Identify which cell holds the provided text, then report its (x, y) central coordinate. 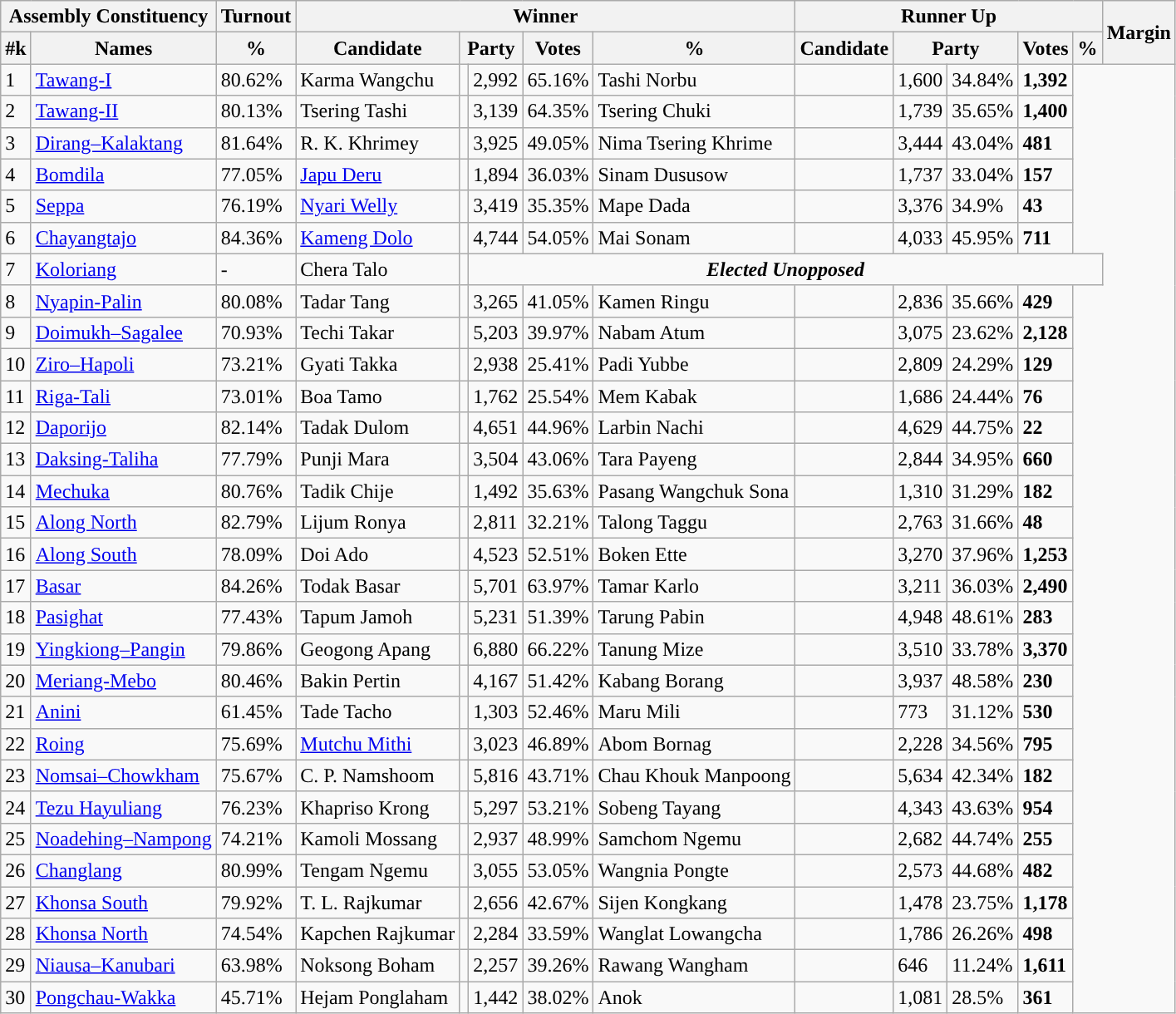
32.21% (558, 523)
4,167 (495, 681)
Kameng Dolo (377, 238)
45.95% (982, 238)
80.62% (256, 80)
44.75% (982, 428)
80.99% (256, 870)
Sobeng Tayang (695, 807)
75.67% (256, 775)
3,419 (495, 206)
43.04% (982, 143)
43 (1046, 206)
3,023 (495, 744)
2,284 (495, 934)
20 (16, 681)
35.66% (982, 301)
4,651 (495, 428)
Winner (545, 17)
1,894 (495, 175)
157 (1046, 175)
2,937 (495, 839)
35.63% (558, 491)
61.45% (256, 712)
3 (16, 143)
T. L. Rajkumar (377, 902)
Along North (123, 523)
530 (1046, 712)
Tanung Mize (695, 649)
53.05% (558, 870)
54.05% (558, 238)
3,075 (921, 332)
Tamar Karlo (695, 586)
481 (1046, 143)
2,811 (495, 523)
4,629 (921, 428)
4,744 (495, 238)
Tade Tacho (377, 712)
Basar (123, 586)
361 (1046, 997)
4,523 (495, 554)
2,992 (495, 80)
38.02% (558, 997)
Anok (695, 997)
49.05% (558, 143)
Doi Ado (377, 554)
80.13% (256, 111)
80.46% (256, 681)
Mape Dada (695, 206)
Along South (123, 554)
46.89% (558, 744)
64.35% (558, 111)
74.21% (256, 839)
34.56% (982, 744)
Tawang-I (123, 80)
2,844 (921, 460)
23.62% (982, 332)
63.98% (256, 966)
16 (16, 554)
3,925 (495, 143)
Japu Deru (377, 175)
3,265 (495, 301)
45.71% (256, 997)
Ziro–Hapoli (123, 364)
52.51% (558, 554)
51.42% (558, 681)
4,948 (921, 618)
2,682 (921, 839)
Wanglat Lowangcha (695, 934)
82.14% (256, 428)
1,492 (495, 491)
#k (16, 48)
2,257 (495, 966)
3,937 (921, 681)
26.26% (982, 934)
Mem Kabak (695, 396)
Todak Basar (377, 586)
33.04% (982, 175)
44.96% (558, 428)
28 (16, 934)
Doimukh–Sagalee (123, 332)
31.66% (982, 523)
3,444 (921, 143)
19 (16, 649)
Mutchu Mithi (377, 744)
9 (16, 332)
255 (1046, 839)
76 (1046, 396)
Koloriang (123, 269)
27 (16, 902)
Khonsa North (123, 934)
Tadar Tang (377, 301)
Mechuka (123, 491)
23 (16, 775)
1,600 (921, 80)
5,203 (495, 332)
82.79% (256, 523)
10 (16, 364)
Changlang (123, 870)
3,211 (921, 586)
63.97% (558, 586)
954 (1046, 807)
1,737 (921, 175)
5,634 (921, 775)
Tadak Dulom (377, 428)
51.39% (558, 618)
Karma Wangchu (377, 80)
25.54% (558, 396)
8 (16, 301)
1,400 (1046, 111)
3,510 (921, 649)
Anini (123, 712)
39.26% (558, 966)
Techi Takar (377, 332)
79.86% (256, 649)
2,490 (1046, 586)
6,880 (495, 649)
2,656 (495, 902)
Kamoli Mossang (377, 839)
48.99% (558, 839)
Sinam Dususow (695, 175)
80.76% (256, 491)
Daksing-Taliha (123, 460)
Tadik Chije (377, 491)
42.34% (982, 775)
48.61% (982, 618)
2,836 (921, 301)
53.21% (558, 807)
84.36% (256, 238)
Bomdila (123, 175)
Roing (123, 744)
482 (1046, 870)
2 (16, 111)
Elected Unopposed (785, 269)
5,297 (495, 807)
37.96% (982, 554)
1,611 (1046, 966)
Tezu Hayuliang (123, 807)
5,816 (495, 775)
3,139 (495, 111)
31.29% (982, 491)
Tashi Norbu (695, 80)
Pasang Wangchuk Sona (695, 491)
3,504 (495, 460)
2,763 (921, 523)
- (256, 269)
6 (16, 238)
Padi Yubbe (695, 364)
Assembly Constituency (108, 17)
84.26% (256, 586)
4,033 (921, 238)
25 (16, 839)
Daporijo (123, 428)
498 (1046, 934)
Yingkiong–Pangin (123, 649)
24.29% (982, 364)
Rawang Wangham (695, 966)
35.65% (982, 111)
C. P. Namshoom (377, 775)
15 (16, 523)
Tapum Jamoh (377, 618)
Noadehing–Nampong (123, 839)
Kapchen Rajkumar (377, 934)
81.64% (256, 143)
1,739 (921, 111)
74.54% (256, 934)
26 (16, 870)
Riga-Tali (123, 396)
Runner Up (949, 17)
Samchom Ngemu (695, 839)
Larbin Nachi (695, 428)
42.67% (558, 902)
Tsering Tashi (377, 111)
795 (1046, 744)
4,343 (921, 807)
4 (16, 175)
Tengam Ngemu (377, 870)
77.05% (256, 175)
3,370 (1046, 649)
17 (16, 586)
Nyapin-Palin (123, 301)
Margin (1139, 32)
70.93% (256, 332)
23.75% (982, 902)
2,228 (921, 744)
Tarung Pabin (695, 618)
3,055 (495, 870)
65.16% (558, 80)
80.08% (256, 301)
773 (921, 712)
52.46% (558, 712)
5,231 (495, 618)
48.58% (982, 681)
73.01% (256, 396)
Nyari Welly (377, 206)
14 (16, 491)
646 (921, 966)
1,686 (921, 396)
28.5% (982, 997)
283 (1046, 618)
39.97% (558, 332)
Hejam Ponglaham (377, 997)
5,701 (495, 586)
129 (1046, 364)
Turnout (256, 17)
R. K. Khrimey (377, 143)
Bakin Pertin (377, 681)
1,442 (495, 997)
Gyati Takka (377, 364)
2,809 (921, 364)
33.78% (982, 649)
Tsering Chuki (695, 111)
660 (1046, 460)
48 (1046, 523)
Meriang-Mebo (123, 681)
1,178 (1046, 902)
73.21% (256, 364)
Tara Payeng (695, 460)
5 (16, 206)
24 (16, 807)
Seppa (123, 206)
30 (16, 997)
43.06% (558, 460)
66.22% (558, 649)
75.69% (256, 744)
33.59% (558, 934)
43.63% (982, 807)
1,310 (921, 491)
1,253 (1046, 554)
1,392 (1046, 80)
Khonsa South (123, 902)
711 (1046, 238)
Dirang–Kalaktang (123, 143)
2,938 (495, 364)
79.92% (256, 902)
Noksong Boham (377, 966)
Names (123, 48)
Nomsai–Chowkham (123, 775)
Abom Bornag (695, 744)
Pasighat (123, 618)
44.68% (982, 870)
Punji Mara (377, 460)
Boken Ette (695, 554)
76.23% (256, 807)
35.35% (558, 206)
3,270 (921, 554)
34.84% (982, 80)
Nabam Atum (695, 332)
29 (16, 966)
1,081 (921, 997)
21 (16, 712)
429 (1046, 301)
18 (16, 618)
31.12% (982, 712)
1,303 (495, 712)
Talong Taggu (695, 523)
Kabang Borang (695, 681)
Boa Tamo (377, 396)
77.79% (256, 460)
Tawang-II (123, 111)
41.05% (558, 301)
77.43% (256, 618)
Chera Talo (377, 269)
2,128 (1046, 332)
25.41% (558, 364)
Chayangtajo (123, 238)
Mai Sonam (695, 238)
13 (16, 460)
Sijen Kongkang (695, 902)
Niausa–Kanubari (123, 966)
78.09% (256, 554)
43.71% (558, 775)
1,786 (921, 934)
24.44% (982, 396)
76.19% (256, 206)
Lijum Ronya (377, 523)
230 (1046, 681)
Khapriso Krong (377, 807)
Kamen Ringu (695, 301)
1,478 (921, 902)
12 (16, 428)
34.9% (982, 206)
1,762 (495, 396)
Geogong Apang (377, 649)
3,376 (921, 206)
11 (16, 396)
7 (16, 269)
11.24% (982, 966)
Wangnia Pongte (695, 870)
Maru Mili (695, 712)
1 (16, 80)
Nima Tsering Khrime (695, 143)
34.95% (982, 460)
2,573 (921, 870)
Pongchau-Wakka (123, 997)
44.74% (982, 839)
Chau Khouk Manpoong (695, 775)
